Scan for the cell matching the given text and deliver its [X, Y] coordinate at center. 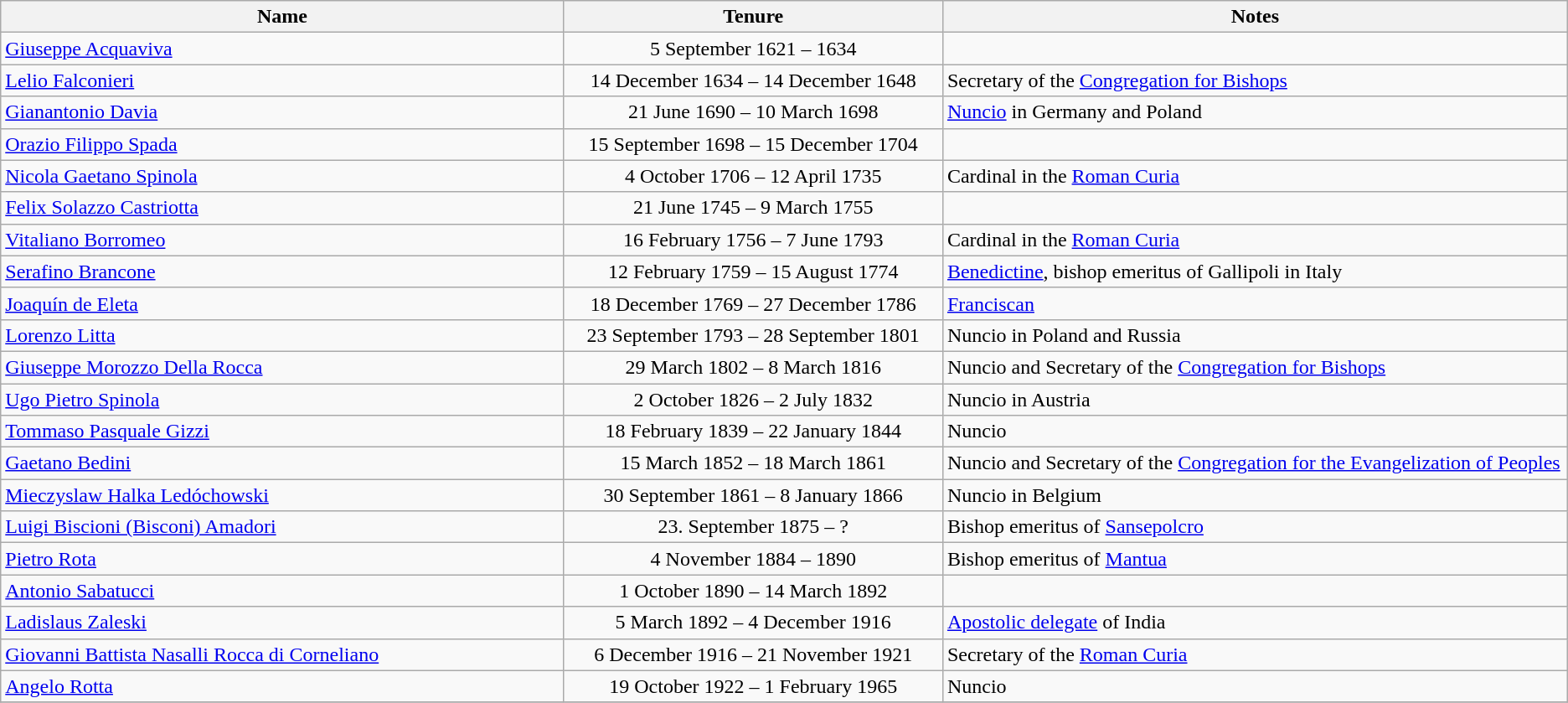
18 December 1769 – 27 December 1786 [753, 303]
Lorenzo Litta [282, 335]
21 June 1690 – 10 March 1698 [753, 112]
Nuncio and Secretary of the Congregation for Bishops [1255, 367]
12 February 1759 – 15 August 1774 [753, 271]
Angelo Rotta [282, 686]
2 October 1826 – 2 July 1832 [753, 400]
16 February 1756 – 7 June 1793 [753, 240]
Bishop emeritus of Mantua [1255, 559]
15 March 1852 – 18 March 1861 [753, 463]
4 November 1884 – 1890 [753, 559]
30 September 1861 – 8 January 1866 [753, 495]
Apostolic delegate of India [1255, 623]
Lelio Falconieri [282, 80]
Giovanni Battista Nasalli Rocca di Corneliano [282, 654]
Luigi Biscioni (Bisconi) Amadori [282, 527]
4 October 1706 – 12 April 1735 [753, 176]
Mieczyslaw Halka Ledóchowski [282, 495]
Giuseppe Acquaviva [282, 49]
Ugo Pietro Spinola [282, 400]
Benedictine, bishop emeritus of Gallipoli in Italy [1255, 271]
5 September 1621 – 1634 [753, 49]
Tenure [753, 17]
23. September 1875 – ? [753, 527]
Name [282, 17]
Tommaso Pasquale Gizzi [282, 432]
Antonio Sabatucci [282, 591]
Nuncio in Poland and Russia [1255, 335]
21 June 1745 – 9 March 1755 [753, 208]
Pietro Rota [282, 559]
Ladislaus Zaleski [282, 623]
Gianantonio Davia [282, 112]
Orazio Filippo Spada [282, 144]
Felix Solazzo Castriotta [282, 208]
Gaetano Bedini [282, 463]
29 March 1802 – 8 March 1816 [753, 367]
Nuncio and Secretary of the Congregation for the Evangelization of Peoples [1255, 463]
Giuseppe Morozzo Della Rocca [282, 367]
19 October 1922 – 1 February 1965 [753, 686]
6 December 1916 – 21 November 1921 [753, 654]
Joaquín de Eleta [282, 303]
Franciscan [1255, 303]
1 October 1890 – 14 March 1892 [753, 591]
Bishop emeritus of Sansepolcro [1255, 527]
Nuncio in Austria [1255, 400]
23 September 1793 – 28 September 1801 [753, 335]
Nuncio in Belgium [1255, 495]
5 March 1892 – 4 December 1916 [753, 623]
Nuncio in Germany and Poland [1255, 112]
18 February 1839 – 22 January 1844 [753, 432]
Nicola Gaetano Spinola [282, 176]
Notes [1255, 17]
Serafino Brancone [282, 271]
15 September 1698 – 15 December 1704 [753, 144]
Secretary of the Congregation for Bishops [1255, 80]
Vitaliano Borromeo [282, 240]
Secretary of the Roman Curia [1255, 654]
14 December 1634 – 14 December 1648 [753, 80]
